Search for the cell housing the specified text and yield its (x, y) center coordinate. 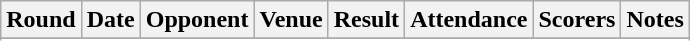
Result (366, 20)
Scorers (577, 20)
Opponent (197, 20)
Date (110, 20)
Round (41, 20)
Notes (655, 20)
Venue (291, 20)
Attendance (469, 20)
